Find where the given text appears and provide that cell's center as (X, Y) coordinate. 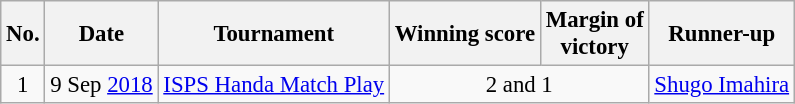
2 and 1 (519, 85)
No. (23, 34)
Margin ofvictory (594, 34)
Winning score (464, 34)
1 (23, 85)
Runner-up (722, 34)
Shugo Imahira (722, 85)
ISPS Handa Match Play (274, 85)
Date (102, 34)
Tournament (274, 34)
9 Sep 2018 (102, 85)
